Return [X, Y] of the center of cell containing provided text 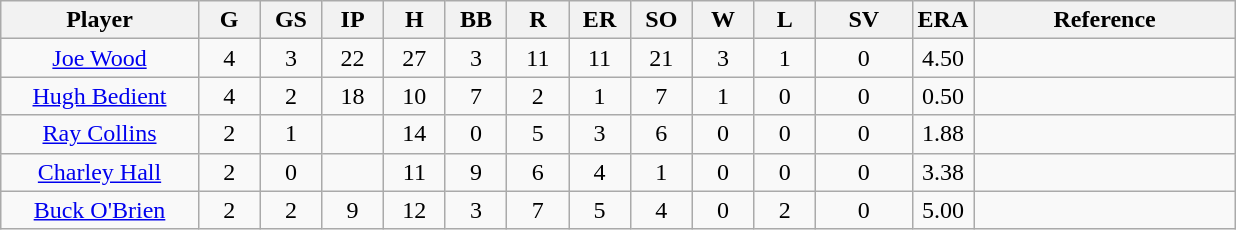
SO [661, 20]
H [414, 20]
5.00 [943, 210]
10 [414, 96]
22 [353, 58]
BB [476, 20]
18 [353, 96]
Hugh Bedient [100, 96]
27 [414, 58]
R [538, 20]
IP [353, 20]
Buck O'Brien [100, 210]
1.88 [943, 134]
Joe Wood [100, 58]
Player [100, 20]
14 [414, 134]
0.50 [943, 96]
ERA [943, 20]
4.50 [943, 58]
GS [291, 20]
L [785, 20]
Ray Collins [100, 134]
Reference [1105, 20]
ER [600, 20]
G [229, 20]
W [723, 20]
SV [864, 20]
21 [661, 58]
3.38 [943, 172]
12 [414, 210]
Charley Hall [100, 172]
